Search for the cell housing the specified text and yield its (X, Y) center coordinate. 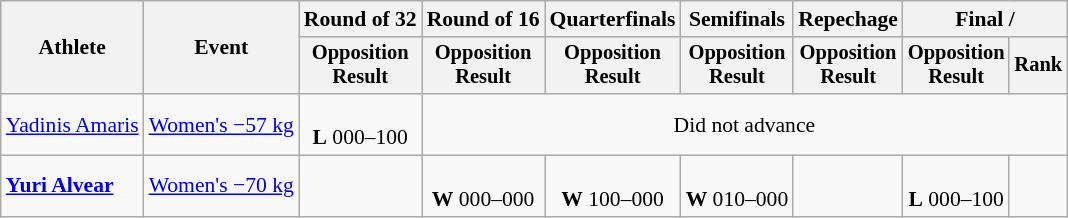
Did not advance (744, 124)
W 000–000 (484, 186)
Final / (985, 19)
Round of 32 (360, 19)
Rank (1038, 66)
Women's −70 kg (222, 186)
Semifinals (738, 19)
W 010–000 (738, 186)
Round of 16 (484, 19)
Yuri Alvear (72, 186)
Event (222, 48)
Repechage (848, 19)
Women's −57 kg (222, 124)
Athlete (72, 48)
W 100–000 (613, 186)
Quarterfinals (613, 19)
Yadinis Amaris (72, 124)
